Determine the (X, Y) coordinate at the center of the cell enclosing the given text.  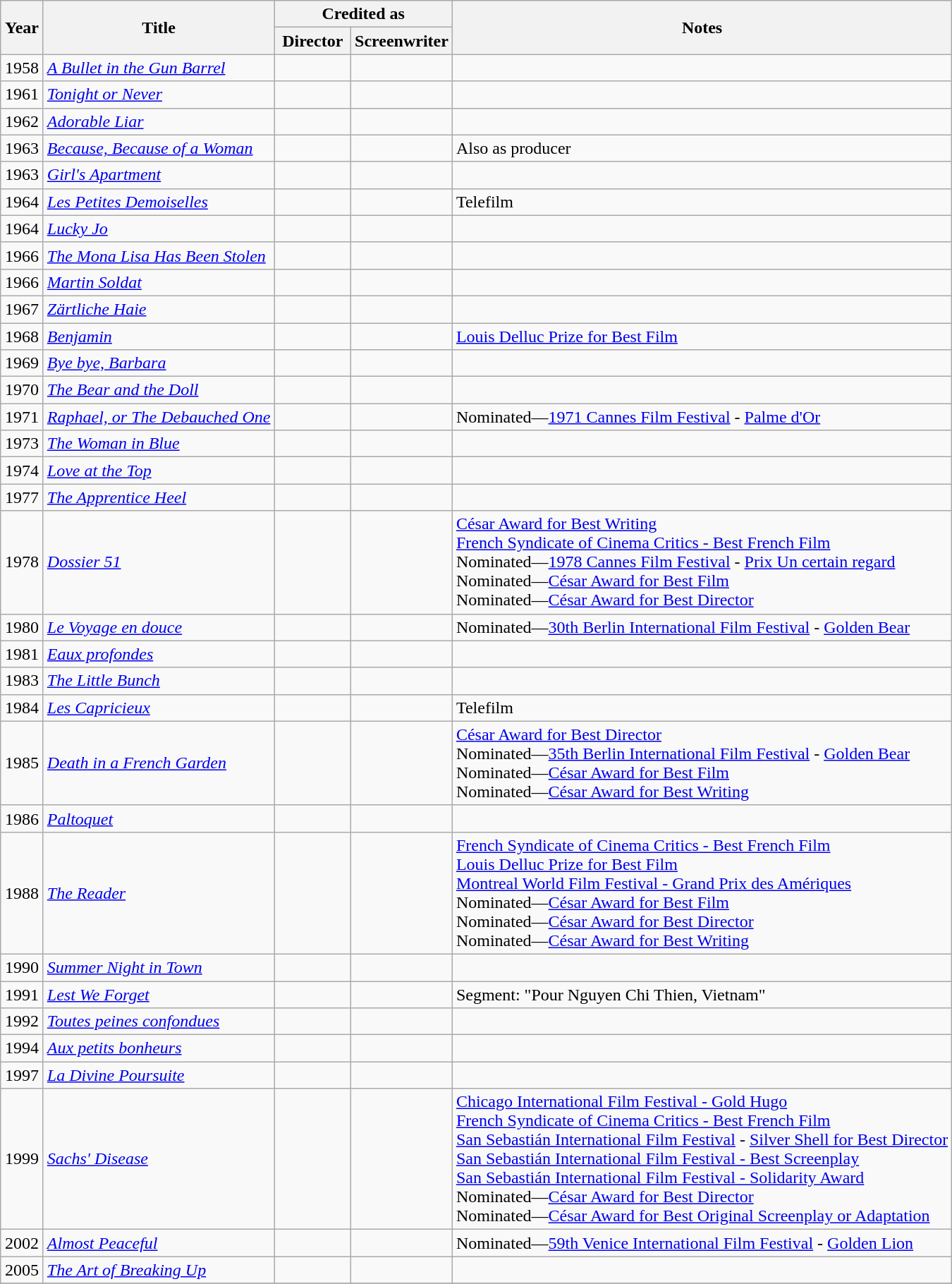
1961 (23, 95)
1973 (23, 444)
Eaux profondes (159, 654)
1988 (23, 893)
1968 (23, 337)
Tonight or Never (159, 95)
1974 (23, 471)
Sachs' Disease (159, 1159)
Les Capricieux (159, 708)
1958 (23, 68)
Lest We Forget (159, 994)
Almost Peaceful (159, 1243)
1986 (23, 818)
The Reader (159, 893)
1994 (23, 1048)
1992 (23, 1022)
1983 (23, 681)
1985 (23, 763)
Zärtliche Haie (159, 309)
1971 (23, 417)
2005 (23, 1270)
The Bear and the Doll (159, 390)
Dossier 51 (159, 562)
1970 (23, 390)
Adorable Liar (159, 121)
Aux petits bonheurs (159, 1048)
Nominated—1971 Cannes Film Festival - Palme d'Or (702, 417)
1977 (23, 497)
1984 (23, 708)
The Little Bunch (159, 681)
Also as producer (702, 148)
1999 (23, 1159)
The Art of Breaking Up (159, 1270)
Death in a French Garden (159, 763)
Nominated—30th Berlin International Film Festival - Golden Bear (702, 627)
1969 (23, 363)
Bye bye, Barbara (159, 363)
1997 (23, 1075)
Les Petites Demoiselles (159, 202)
2002 (23, 1243)
Screenwriter (402, 41)
Benjamin (159, 337)
Summer Night in Town (159, 967)
Le Voyage en douce (159, 627)
Director (313, 41)
The Woman in Blue (159, 444)
1962 (23, 121)
Raphael, or The Debauched One (159, 417)
A Bullet in the Gun Barrel (159, 68)
1980 (23, 627)
Notes (702, 28)
Segment: "Pour Nguyen Chi Thien, Vietnam" (702, 994)
1967 (23, 309)
Nominated—59th Venice International Film Festival - Golden Lion (702, 1243)
Louis Delluc Prize for Best Film (702, 337)
1990 (23, 967)
Credited as (363, 14)
The Apprentice Heel (159, 497)
Title (159, 28)
1991 (23, 994)
Toutes peines confondues (159, 1022)
Because, Because of a Woman (159, 148)
La Divine Poursuite (159, 1075)
Martin Soldat (159, 282)
Year (23, 28)
1978 (23, 562)
Girl's Apartment (159, 175)
Love at the Top (159, 471)
The Mona Lisa Has Been Stolen (159, 255)
1981 (23, 654)
Paltoquet (159, 818)
Lucky Jo (159, 229)
